Return the [x, y] coordinate for the center point of the cell that contains the specified text.  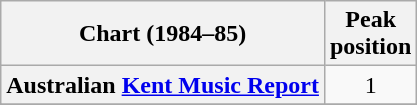
Peakposition [370, 34]
Australian Kent Music Report [163, 85]
Chart (1984–85) [163, 34]
1 [370, 85]
